Find where the given text appears and provide that cell's center as [X, Y] coordinate. 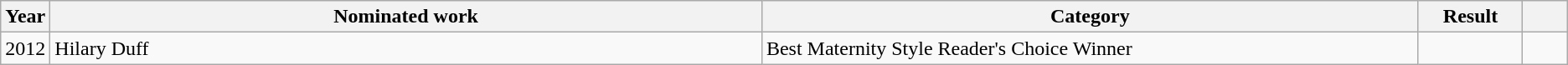
2012 [25, 48]
Year [25, 17]
Hilary Duff [406, 48]
Result [1471, 17]
Category [1090, 17]
Best Maternity Style Reader's Choice Winner [1090, 48]
Nominated work [406, 17]
